Output the (X, Y) coordinate of the center of the cell containing the given text.  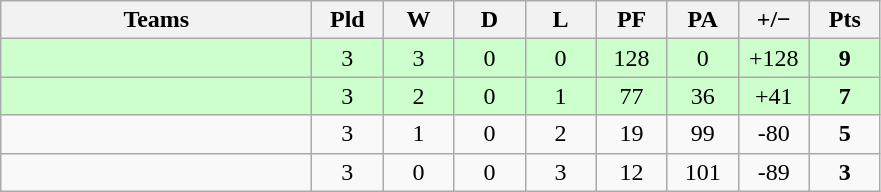
Pts (844, 20)
99 (702, 134)
12 (632, 172)
Pld (348, 20)
7 (844, 96)
D (490, 20)
PA (702, 20)
101 (702, 172)
L (560, 20)
5 (844, 134)
W (418, 20)
Teams (156, 20)
9 (844, 58)
-89 (774, 172)
+41 (774, 96)
PF (632, 20)
77 (632, 96)
+128 (774, 58)
36 (702, 96)
19 (632, 134)
+/− (774, 20)
-80 (774, 134)
128 (632, 58)
